For the text-containing cell, return its midpoint in [X, Y] coordinate format. 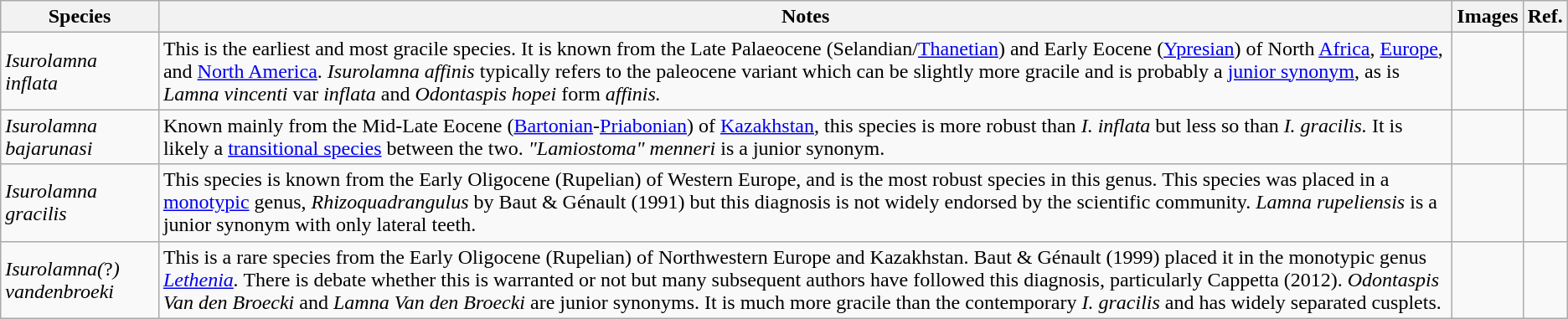
Isurolamna inflata [80, 71]
Isurolamna gracilis [80, 203]
Ref. [1545, 17]
Isurolamna bajarunasi [80, 137]
Images [1488, 17]
Species [80, 17]
Isurolamna(?) vandenbroeki [80, 280]
Notes [805, 17]
